Output the (X, Y) coordinate of the center of the cell containing the given text.  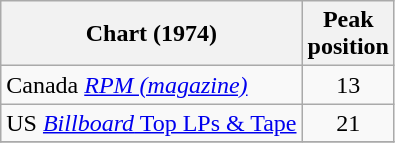
Chart (1974) (152, 34)
Canada RPM (magazine) (152, 85)
Peakposition (348, 34)
13 (348, 85)
US Billboard Top LPs & Tape (152, 123)
21 (348, 123)
